Provide the [X, Y] coordinate of the cell's center where the given text is located.  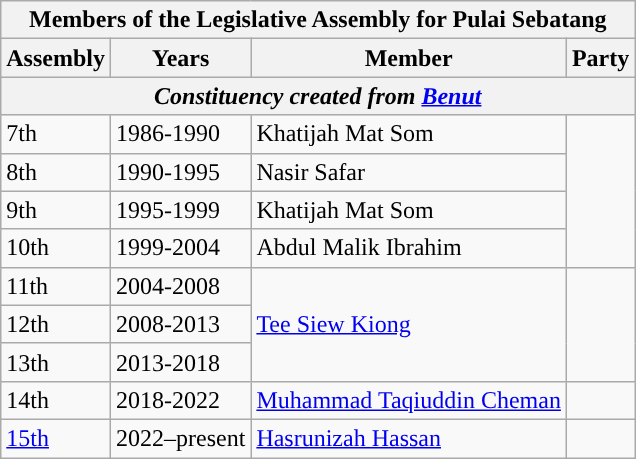
Muhammad Taqiuddin Cheman [409, 400]
Constituency created from Benut [318, 96]
Party [600, 58]
Nasir Safar [409, 172]
Abdul Malik Ibrahim [409, 248]
Years [180, 58]
1986-1990 [180, 134]
Assembly [56, 58]
8th [56, 172]
Tee Siew Kiong [409, 324]
Hasrunizah Hassan [409, 438]
12th [56, 324]
10th [56, 248]
7th [56, 134]
2008-2013 [180, 324]
9th [56, 210]
2004-2008 [180, 286]
11th [56, 286]
14th [56, 400]
1999-2004 [180, 248]
1990-1995 [180, 172]
2013-2018 [180, 362]
13th [56, 362]
15th [56, 438]
1995-1999 [180, 210]
Members of the Legislative Assembly for Pulai Sebatang [318, 20]
2018-2022 [180, 400]
2022–present [180, 438]
Member [409, 58]
